Return the (X, Y) coordinate for the center point of the cell that contains the specified text.  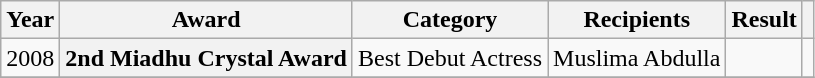
Muslima Abdulla (637, 58)
Award (206, 20)
Year (30, 20)
Result (764, 20)
Category (450, 20)
2nd Miadhu Crystal Award (206, 58)
2008 (30, 58)
Best Debut Actress (450, 58)
Recipients (637, 20)
